Return (x, y) of the center of cell containing provided text 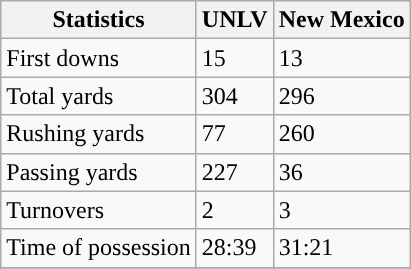
77 (234, 134)
260 (342, 134)
296 (342, 96)
3 (342, 210)
Total yards (99, 96)
Turnovers (99, 210)
Rushing yards (99, 134)
Passing yards (99, 172)
New Mexico (342, 20)
304 (234, 96)
Statistics (99, 20)
UNLV (234, 20)
227 (234, 172)
36 (342, 172)
First downs (99, 58)
15 (234, 58)
2 (234, 210)
13 (342, 58)
31:21 (342, 248)
Time of possession (99, 248)
28:39 (234, 248)
